Determine the [X, Y] coordinate at the center of the cell enclosing the given text.  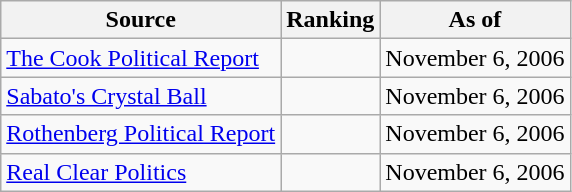
Sabato's Crystal Ball [141, 96]
Source [141, 20]
Real Clear Politics [141, 172]
Rothenberg Political Report [141, 134]
The Cook Political Report [141, 58]
As of [475, 20]
Ranking [330, 20]
